Capture the cell that displays the provided text and extract its [x, y] central coordinate. 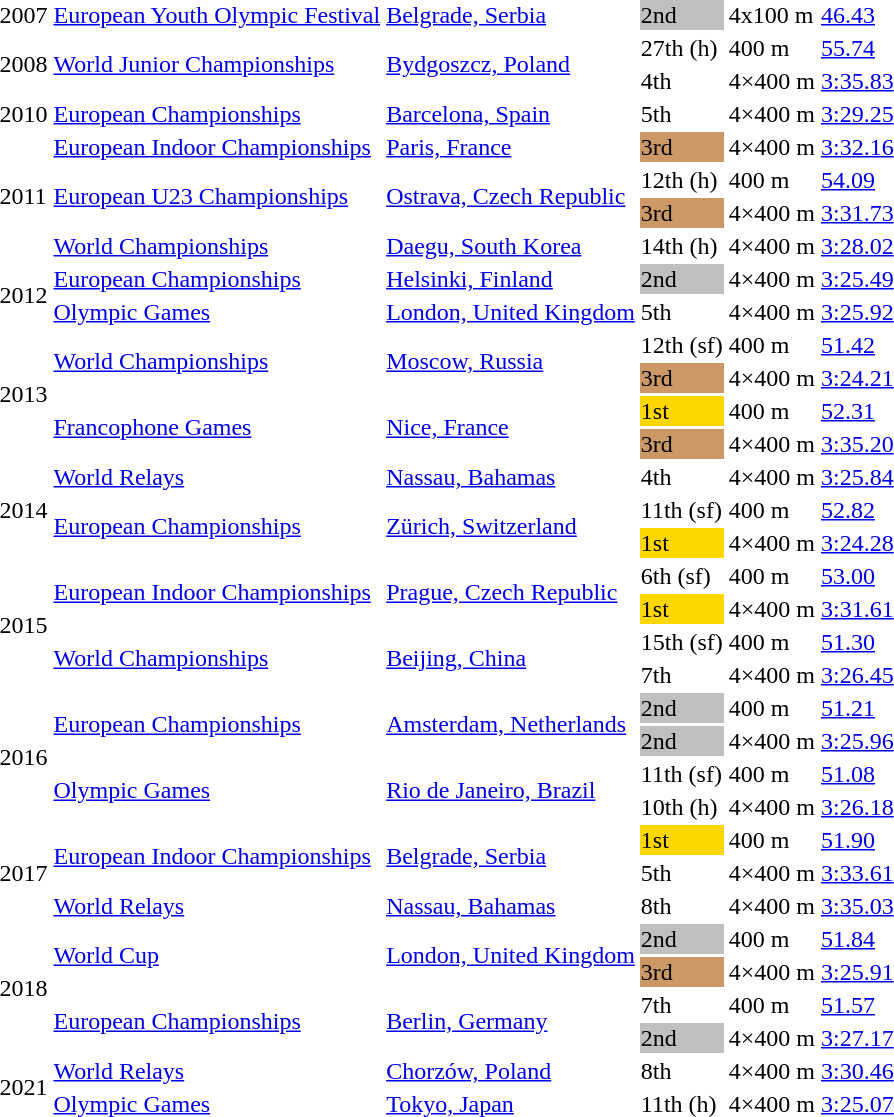
4x100 m [772, 15]
12th (h) [682, 180]
10th (h) [682, 807]
Chorzów, Poland [511, 1071]
Barcelona, Spain [511, 114]
Zürich, Switzerland [511, 526]
Prague, Czech Republic [511, 592]
World Cup [217, 956]
Nice, France [511, 428]
European Youth Olympic Festival [217, 15]
Francophone Games [217, 428]
Daegu, South Korea [511, 246]
Berlin, Germany [511, 1022]
Moscow, Russia [511, 362]
6th (sf) [682, 576]
Paris, France [511, 147]
Rio de Janeiro, Brazil [511, 790]
12th (sf) [682, 345]
Amsterdam, Netherlands [511, 724]
14th (h) [682, 246]
Bydgoszcz, Poland [511, 64]
Helsinki, Finland [511, 279]
World Junior Championships [217, 64]
European U23 Championships [217, 196]
Beijing, China [511, 658]
27th (h) [682, 48]
Ostrava, Czech Republic [511, 196]
15th (sf) [682, 642]
